For the text-containing cell, return its midpoint in [x, y] coordinate format. 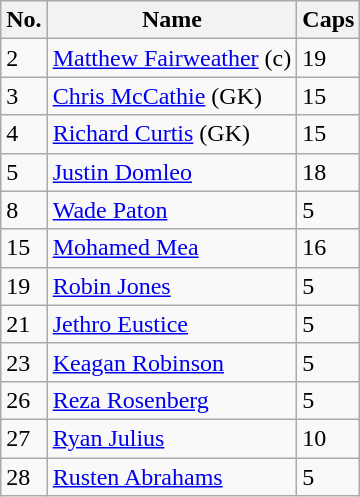
Matthew Fairweather (c) [172, 58]
16 [328, 248]
Jethro Eustice [172, 324]
21 [24, 324]
27 [24, 438]
Name [172, 20]
No. [24, 20]
26 [24, 400]
Ryan Julius [172, 438]
Mohamed Mea [172, 248]
4 [24, 134]
Robin Jones [172, 286]
2 [24, 58]
3 [24, 96]
Reza Rosenberg [172, 400]
28 [24, 477]
8 [24, 210]
23 [24, 362]
Caps [328, 20]
Justin Domleo [172, 172]
10 [328, 438]
Richard Curtis (GK) [172, 134]
Rusten Abrahams [172, 477]
18 [328, 172]
Keagan Robinson [172, 362]
Chris McCathie (GK) [172, 96]
Wade Paton [172, 210]
